Extract the (X, Y) coordinate from the center of the cell holding the provided text.  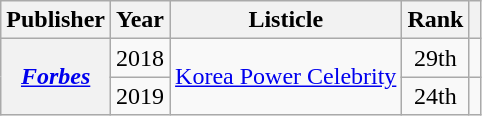
2018 (140, 58)
Year (140, 20)
Korea Power Celebrity (286, 77)
Publisher (56, 20)
Forbes (56, 77)
Rank (436, 20)
2019 (140, 96)
24th (436, 96)
29th (436, 58)
Listicle (286, 20)
